Search for the cell housing the specified text and yield its (X, Y) center coordinate. 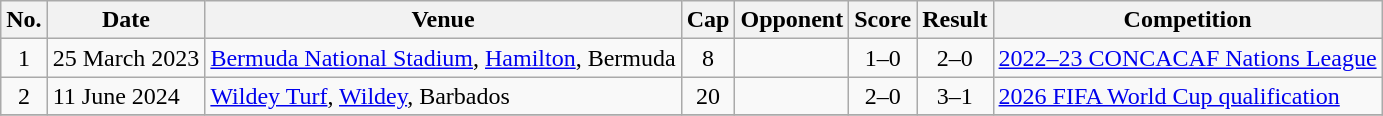
Opponent (792, 20)
2026 FIFA World Cup qualification (1188, 96)
Cap (708, 20)
1 (24, 58)
1–0 (883, 58)
Venue (443, 20)
Bermuda National Stadium, Hamilton, Bermuda (443, 58)
3–1 (955, 96)
25 March 2023 (126, 58)
20 (708, 96)
8 (708, 58)
Date (126, 20)
2022–23 CONCACAF Nations League (1188, 58)
2 (24, 96)
Wildey Turf, Wildey, Barbados (443, 96)
11 June 2024 (126, 96)
Competition (1188, 20)
Score (883, 20)
Result (955, 20)
No. (24, 20)
